Provide the (X, Y) coordinate of the cell's center where the given text is located.  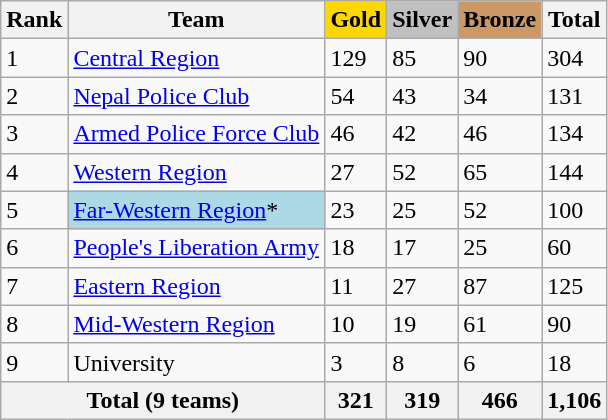
Team (196, 20)
Gold (356, 20)
University (196, 362)
319 (422, 400)
129 (356, 58)
Total (574, 20)
Total (9 teams) (163, 400)
85 (422, 58)
2 (34, 96)
People's Liberation Army (196, 248)
Nepal Police Club (196, 96)
Central Region (196, 58)
144 (574, 172)
23 (356, 210)
60 (574, 248)
Armed Police Force Club (196, 134)
Far-Western Region* (196, 210)
131 (574, 96)
Rank (34, 20)
321 (356, 400)
Bronze (500, 20)
Eastern Region (196, 286)
65 (500, 172)
4 (34, 172)
10 (356, 324)
1,106 (574, 400)
7 (34, 286)
125 (574, 286)
1 (34, 58)
19 (422, 324)
87 (500, 286)
42 (422, 134)
100 (574, 210)
54 (356, 96)
11 (356, 286)
Mid-Western Region (196, 324)
61 (500, 324)
466 (500, 400)
17 (422, 248)
304 (574, 58)
5 (34, 210)
134 (574, 134)
Silver (422, 20)
43 (422, 96)
Western Region (196, 172)
34 (500, 96)
9 (34, 362)
